Identify which cell holds the provided text, then report its [X, Y] central coordinate. 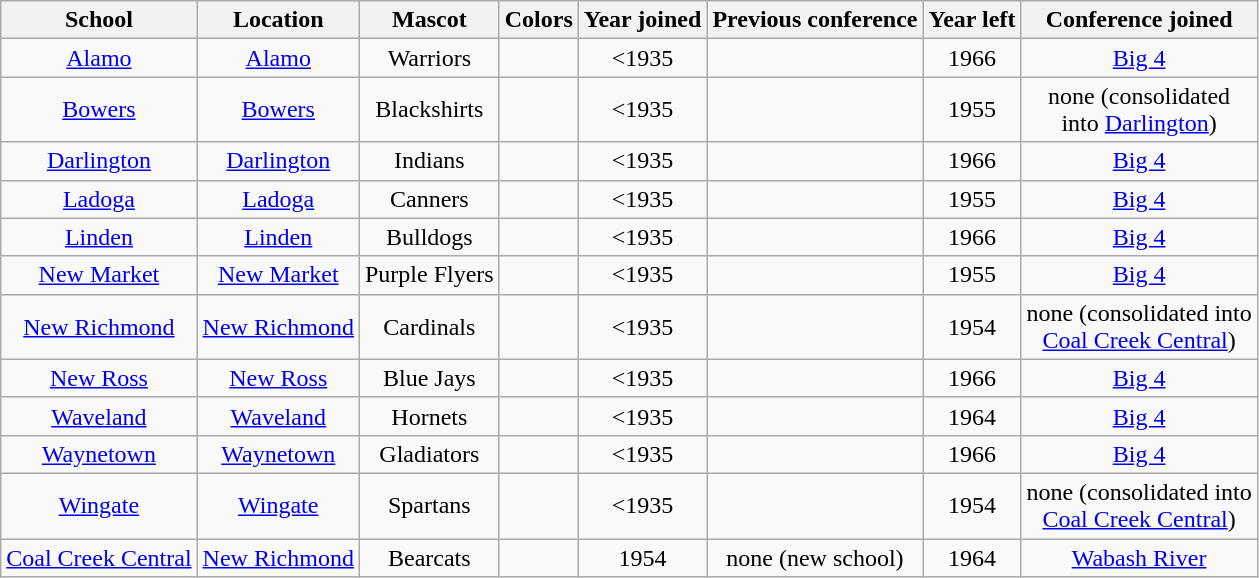
Blackshirts [429, 110]
Purple Flyers [429, 275]
Coal Creek Central [99, 557]
Blue Jays [429, 378]
none (new school) [815, 557]
Year joined [642, 20]
Colors [538, 20]
Location [278, 20]
Cardinals [429, 326]
Year left [972, 20]
none (consolidatedinto Darlington) [1139, 110]
Bearcats [429, 557]
Gladiators [429, 454]
Wabash River [1139, 557]
Mascot [429, 20]
Conference joined [1139, 20]
Previous conference [815, 20]
School [99, 20]
Bulldogs [429, 237]
Spartans [429, 506]
Canners [429, 199]
Hornets [429, 416]
Warriors [429, 58]
Indians [429, 161]
